Detect which cell encompasses the target text, then output its (x, y) center coordinate. 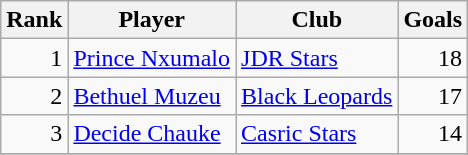
Bethuel Muzeu (152, 96)
14 (433, 134)
3 (34, 134)
1 (34, 58)
JDR Stars (317, 58)
Player (152, 20)
Prince Nxumalo (152, 58)
18 (433, 58)
Goals (433, 20)
Casric Stars (317, 134)
Club (317, 20)
Decide Chauke (152, 134)
17 (433, 96)
Black Leopards (317, 96)
Rank (34, 20)
2 (34, 96)
